Provide the [X, Y] coordinate of the cell's center where the given text is located.  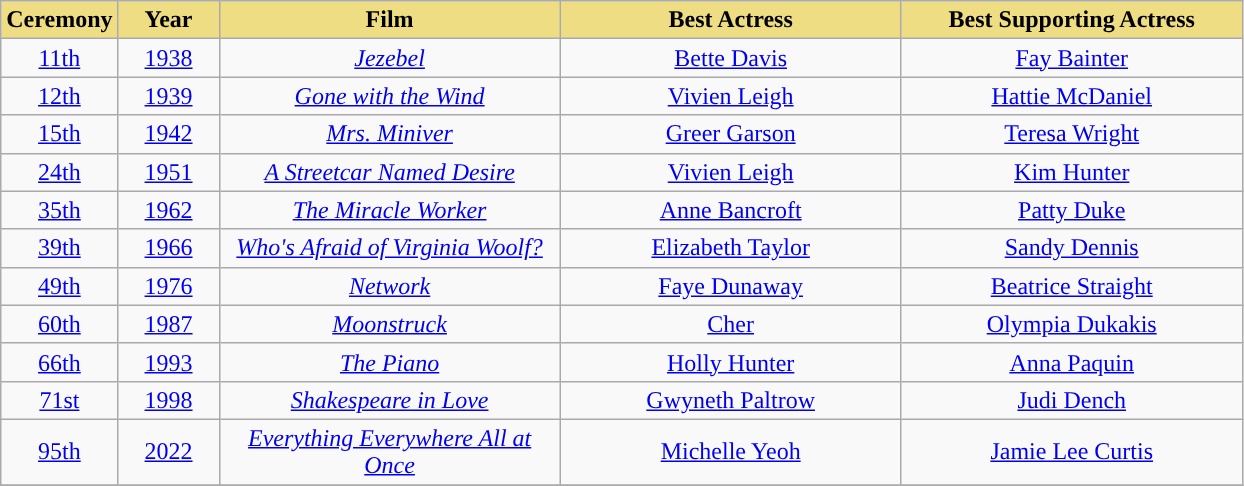
Greer Garson [730, 134]
Kim Hunter [1072, 172]
1962 [168, 210]
Gone with the Wind [390, 96]
Sandy Dennis [1072, 248]
Gwyneth Paltrow [730, 400]
Teresa Wright [1072, 134]
Anne Bancroft [730, 210]
Best Supporting Actress [1072, 20]
Patty Duke [1072, 210]
Judi Dench [1072, 400]
Cher [730, 324]
95th [60, 452]
66th [60, 362]
Elizabeth Taylor [730, 248]
Hattie McDaniel [1072, 96]
Jamie Lee Curtis [1072, 452]
60th [60, 324]
1993 [168, 362]
A Streetcar Named Desire [390, 172]
15th [60, 134]
1976 [168, 286]
Who's Afraid of Virginia Woolf? [390, 248]
Year [168, 20]
11th [60, 58]
Olympia Dukakis [1072, 324]
Michelle Yeoh [730, 452]
Anna Paquin [1072, 362]
24th [60, 172]
Moonstruck [390, 324]
Film [390, 20]
12th [60, 96]
1966 [168, 248]
Shakespeare in Love [390, 400]
The Miracle Worker [390, 210]
Best Actress [730, 20]
Bette Davis [730, 58]
Mrs. Miniver [390, 134]
Faye Dunaway [730, 286]
1987 [168, 324]
Fay Bainter [1072, 58]
1939 [168, 96]
Everything Everywhere All at Once [390, 452]
71st [60, 400]
Jezebel [390, 58]
Network [390, 286]
39th [60, 248]
Holly Hunter [730, 362]
Beatrice Straight [1072, 286]
Ceremony [60, 20]
1951 [168, 172]
The Piano [390, 362]
2022 [168, 452]
1998 [168, 400]
35th [60, 210]
49th [60, 286]
1942 [168, 134]
1938 [168, 58]
